Locate the cell with the specified text and output its [x, y] center coordinate. 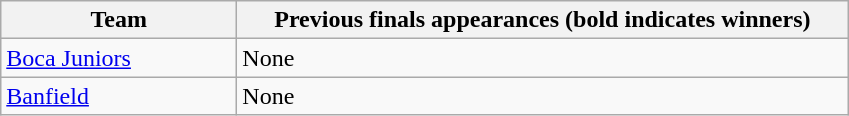
Previous finals appearances (bold indicates winners) [542, 20]
Banfield [119, 96]
Team [119, 20]
Boca Juniors [119, 58]
